From the cell containing the given text, extract its center point as [X, Y] coordinate. 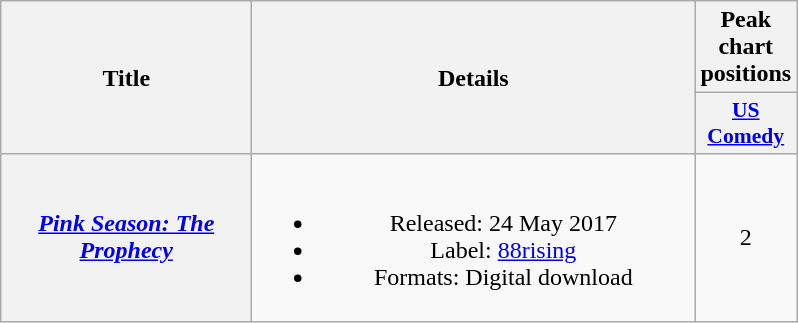
Released: 24 May 2017Label: 88risingFormats: Digital download [474, 238]
USComedy [746, 124]
Pink Season: The Prophecy [126, 238]
Details [474, 78]
Peak chart positions [746, 47]
2 [746, 238]
Title [126, 78]
